Locate the cell with the specified text and output its [X, Y] center coordinate. 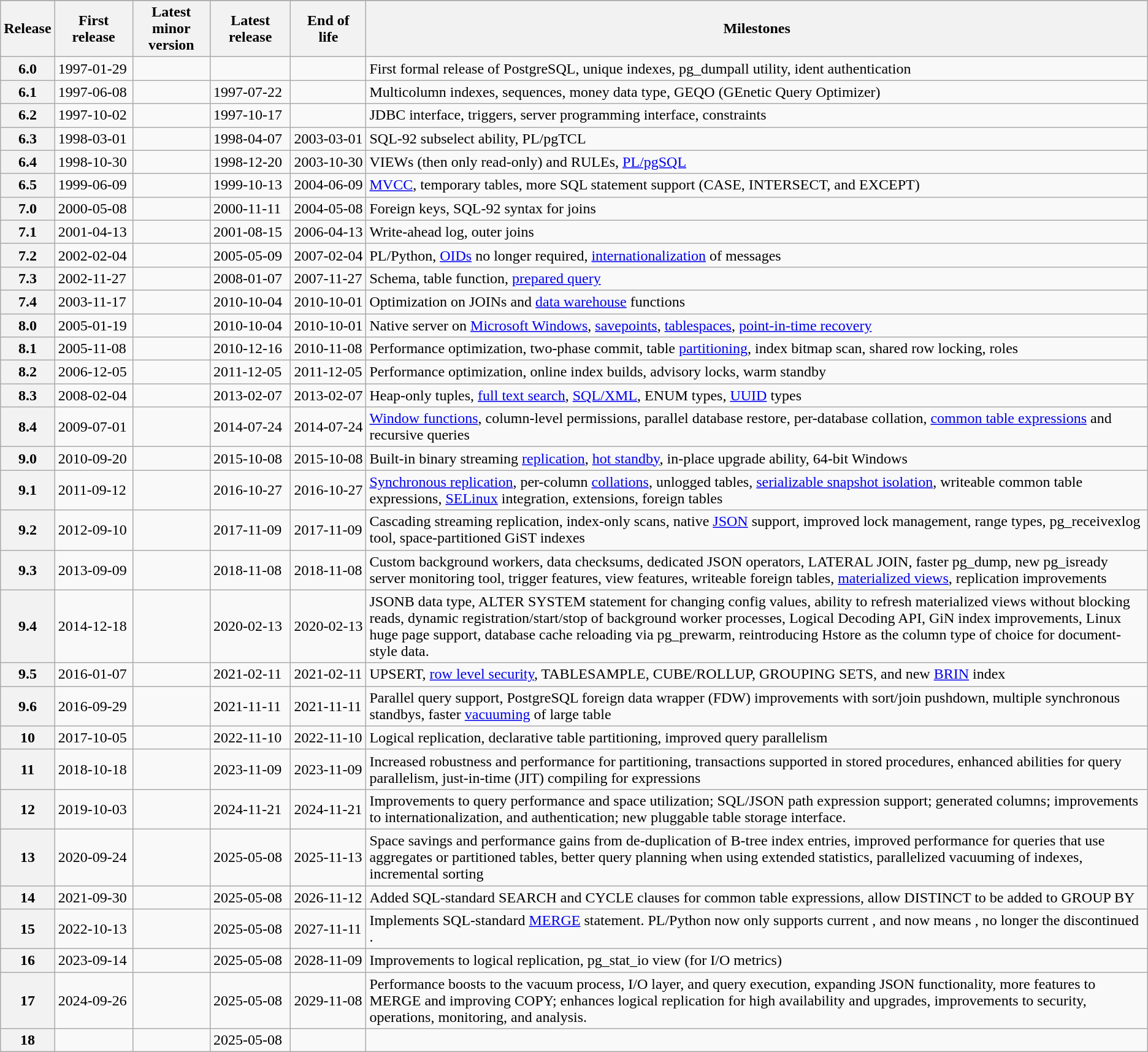
2022-10-13 [93, 929]
1997-06-08 [93, 92]
8.1 [28, 349]
Release [28, 29]
Improvements to logical replication, pg_stat_io view (for I/O metrics) [757, 961]
9.5 [28, 674]
UPSERT, row level security, TABLESAMPLE, CUBE/ROLLUP, GROUPING SETS, and new BRIN index [757, 674]
2026-11-12 [329, 897]
Foreign keys, SQL-92 syntax for joins [757, 208]
9.6 [28, 706]
2000-11-11 [250, 208]
7.3 [28, 278]
Window functions, column-level permissions, parallel database restore, per-database collation, common table expressions and recursive queries [757, 427]
2014-12-18 [93, 627]
1998-10-30 [93, 162]
Implements SQL-standard MERGE statement. PL/Python now only supports current , and now means , no longer the discontinued . [757, 929]
First release [93, 29]
2008-01-07 [250, 278]
2006-04-13 [329, 232]
2003-11-17 [93, 302]
2029-11-08 [329, 1001]
MVCC, temporary tables, more SQL statement support (CASE, INTERSECT, and EXCEPT) [757, 185]
2004-05-08 [329, 208]
8.0 [28, 326]
2009-07-01 [93, 427]
2021-09-30 [93, 897]
Schema, table function, prepared query [757, 278]
2007-02-04 [329, 255]
6.4 [28, 162]
7.4 [28, 302]
7.0 [28, 208]
2002-11-27 [93, 278]
2001-04-13 [93, 232]
Optimization on JOINs and data warehouse functions [757, 302]
2005-05-09 [250, 255]
1998-04-07 [250, 139]
Added SQL-standard SEARCH and CYCLE clauses for common table expressions, allow DISTINCT to be added to GROUP BY [757, 897]
6.0 [28, 69]
2004-06-09 [329, 185]
6.3 [28, 139]
PL/Python, OIDs no longer required, internationalization of messages [757, 255]
12 [28, 809]
Performance optimization, two-phase commit, table partitioning, index bitmap scan, shared row locking, roles [757, 349]
2013-09-09 [93, 570]
2010-09-20 [93, 459]
1999-06-09 [93, 185]
2005-11-08 [93, 349]
2023-09-14 [93, 961]
First formal release of PostgreSQL, unique indexes, pg_dumpall utility, ident authentication [757, 69]
6.5 [28, 185]
2012-09-10 [93, 530]
17 [28, 1001]
10 [28, 738]
2016-01-07 [93, 674]
Heap-only tuples, full text search, SQL/XML, ENUM types, UUID types [757, 395]
2000-05-08 [93, 208]
2027-11-11 [329, 929]
Logical replication, declarative table partitioning, improved query parallelism [757, 738]
Native server on Microsoft Windows, savepoints, tablespaces, point-in-time recovery [757, 326]
2025-11-13 [329, 857]
SQL-92 subselect ability, PL/pgTCL [757, 139]
1998-03-01 [93, 139]
9.2 [28, 530]
2011-09-12 [93, 490]
2007-11-27 [329, 278]
15 [28, 929]
14 [28, 897]
1997-07-22 [250, 92]
Performance optimization, online index builds, advisory locks, warm standby [757, 372]
9.1 [28, 490]
Multicolumn indexes, sequences, money data type, GEQO (GEnetic Query Optimizer) [757, 92]
11 [28, 769]
Built-in binary streaming replication, hot standby, in-place upgrade ability, 64-bit Windows [757, 459]
6.1 [28, 92]
2017-10-05 [93, 738]
VIEWs (then only read-only) and RULEs, PL/pgSQL [757, 162]
1999-10-13 [250, 185]
2003-10-30 [329, 162]
8.3 [28, 395]
1997-10-02 [93, 115]
18 [28, 1040]
2010-11-08 [329, 349]
2010-12-16 [250, 349]
2016-09-29 [93, 706]
2006-12-05 [93, 372]
9.4 [28, 627]
Milestones [757, 29]
2001-08-15 [250, 232]
7.2 [28, 255]
Latest release [250, 29]
1997-10-17 [250, 115]
2008-02-04 [93, 395]
2024-09-26 [93, 1001]
9.0 [28, 459]
9.3 [28, 570]
6.2 [28, 115]
1997-01-29 [93, 69]
JDBC interface, triggers, server programming interface, constraints [757, 115]
2028-11-09 [329, 961]
End oflife [329, 29]
1998-12-20 [250, 162]
8.4 [28, 427]
2005-01-19 [93, 326]
13 [28, 857]
2018-10-18 [93, 769]
2019-10-03 [93, 809]
2002-02-04 [93, 255]
8.2 [28, 372]
16 [28, 961]
2003-03-01 [329, 139]
Latest minor version [171, 29]
7.1 [28, 232]
2020-09-24 [93, 857]
Write-ahead log, outer joins [757, 232]
